Output the [X, Y] coordinate of the center of the cell containing the given text.  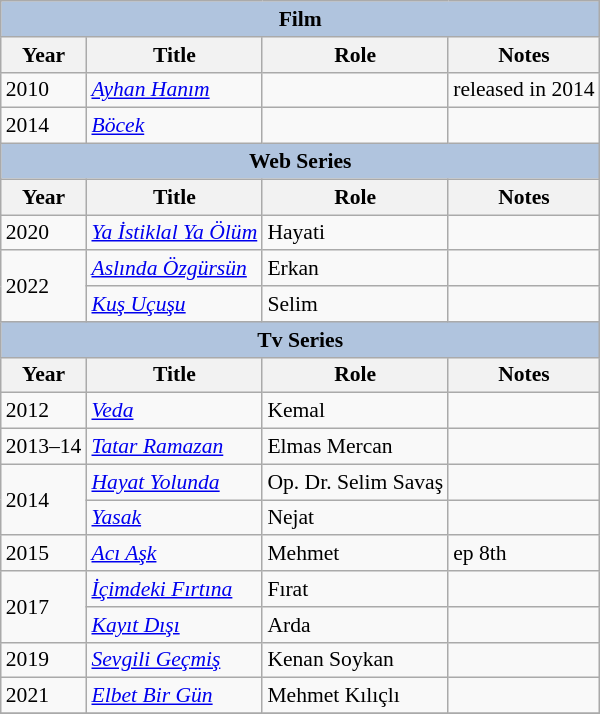
Film [300, 19]
Veda [174, 411]
Op. Dr. Selim Savaş [355, 482]
Aslında Özgürsün [174, 269]
Tatar Ramazan [174, 447]
Arda [355, 625]
Ayhan Hanım [174, 90]
2017 [44, 606]
2020 [44, 233]
2010 [44, 90]
Elbet Bir Gün [174, 696]
Hayati [355, 233]
Mehmet Kılıçlı [355, 696]
Sevgili Geçmiş [174, 660]
released in 2014 [524, 90]
Erkan [355, 269]
Selim [355, 304]
Kenan Soykan [355, 660]
Web Series [300, 162]
Kayıt Dışı [174, 625]
Kemal [355, 411]
Kuş Uçuşu [174, 304]
Mehmet [355, 554]
Yasak [174, 518]
Böcek [174, 126]
2021 [44, 696]
2013–14 [44, 447]
Acı Aşk [174, 554]
2019 [44, 660]
Elmas Mercan [355, 447]
Ya İstiklal Ya Ölüm [174, 233]
Nejat [355, 518]
Tv Series [300, 340]
ep 8th [524, 554]
Fırat [355, 589]
2012 [44, 411]
2015 [44, 554]
İçimdeki Fırtına [174, 589]
2022 [44, 286]
Hayat Yolunda [174, 482]
